For the text-containing cell, return its midpoint in (x, y) coordinate format. 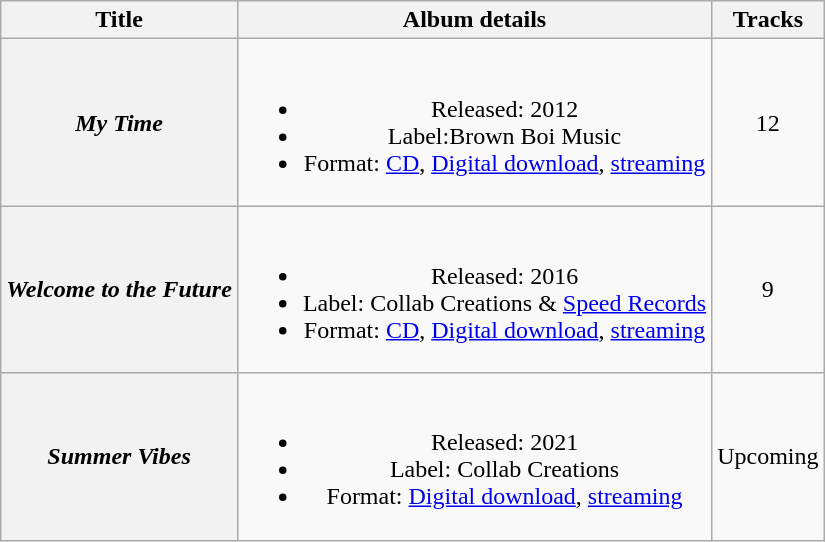
Upcoming (768, 456)
9 (768, 290)
Title (120, 20)
Tracks (768, 20)
Released: 2012Label:Brown Boi MusicFormat: CD, Digital download, streaming (474, 122)
My Time (120, 122)
Album details (474, 20)
Summer Vibes (120, 456)
12 (768, 122)
Released: 2021Label: Collab CreationsFormat: Digital download, streaming (474, 456)
Welcome to the Future (120, 290)
Released: 2016Label: Collab Creations & Speed RecordsFormat: CD, Digital download, streaming (474, 290)
